Find where the given text appears and provide that cell's center as (X, Y) coordinate. 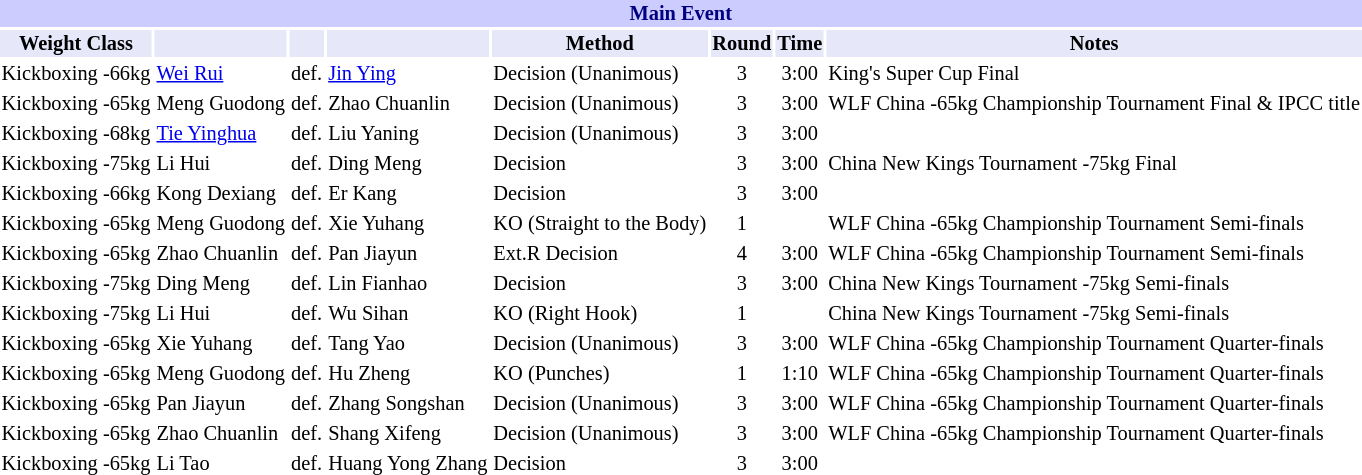
Zhang Songshan (408, 404)
1:10 (800, 374)
Notes (1094, 44)
Wei Rui (221, 74)
Weight Class (76, 44)
Kong Dexiang (221, 194)
Ext.R Decision (600, 254)
Shang Xifeng (408, 434)
KO (Punches) (600, 374)
Jin Ying (408, 74)
4 (742, 254)
Tang Yao (408, 344)
WLF China -65kg Championship Tournament Final & IPCC title (1094, 104)
China New Kings Tournament -75kg Final (1094, 164)
Tie Yinghua (221, 134)
Method (600, 44)
Main Event (680, 14)
KO (Right Hook) (600, 314)
Round (742, 44)
Kickboxing -68kg (76, 134)
Liu Yaning (408, 134)
Lin Fianhao (408, 284)
Er Kang (408, 194)
Wu Sihan (408, 314)
KO (Straight to the Body) (600, 224)
Hu Zheng (408, 374)
Time (800, 44)
King's Super Cup Final (1094, 74)
